Provide the (x, y) coordinate of the cell's center where the given text is located.  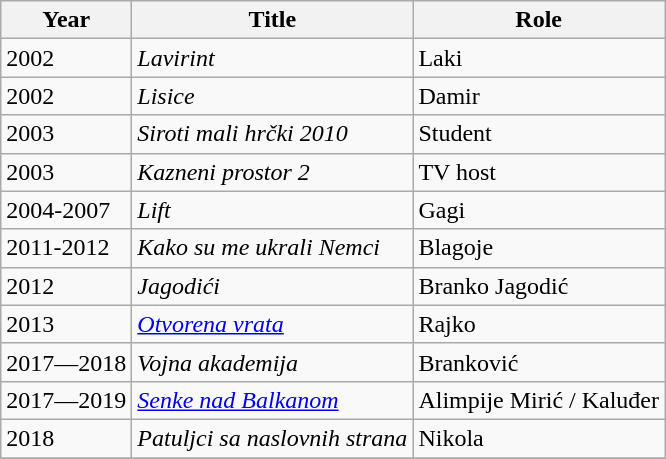
Patuljci sa naslovnih strana (272, 438)
Role (539, 20)
Otvorena vrata (272, 324)
Vojna akademija (272, 362)
Senke nad Balkanom (272, 400)
Rajko (539, 324)
Alimpije Mirić / Kaluđer (539, 400)
Blagoje (539, 248)
Laki (539, 58)
Title (272, 20)
Nikola (539, 438)
Branko Jagodić (539, 286)
TV host (539, 172)
Year (66, 20)
Siroti mali hrčki 2010 (272, 134)
2012 (66, 286)
2017—2019 (66, 400)
Jagodići (272, 286)
Gagi (539, 210)
Lavirint (272, 58)
2004-2007 (66, 210)
2013 (66, 324)
2017—2018 (66, 362)
Kazneni prostor 2 (272, 172)
Lift (272, 210)
Damir (539, 96)
2018 (66, 438)
Lisice (272, 96)
Student (539, 134)
2011-2012 (66, 248)
Branković (539, 362)
Kako su me ukrali Nemci (272, 248)
